Detect which cell encompasses the target text, then output its (x, y) center coordinate. 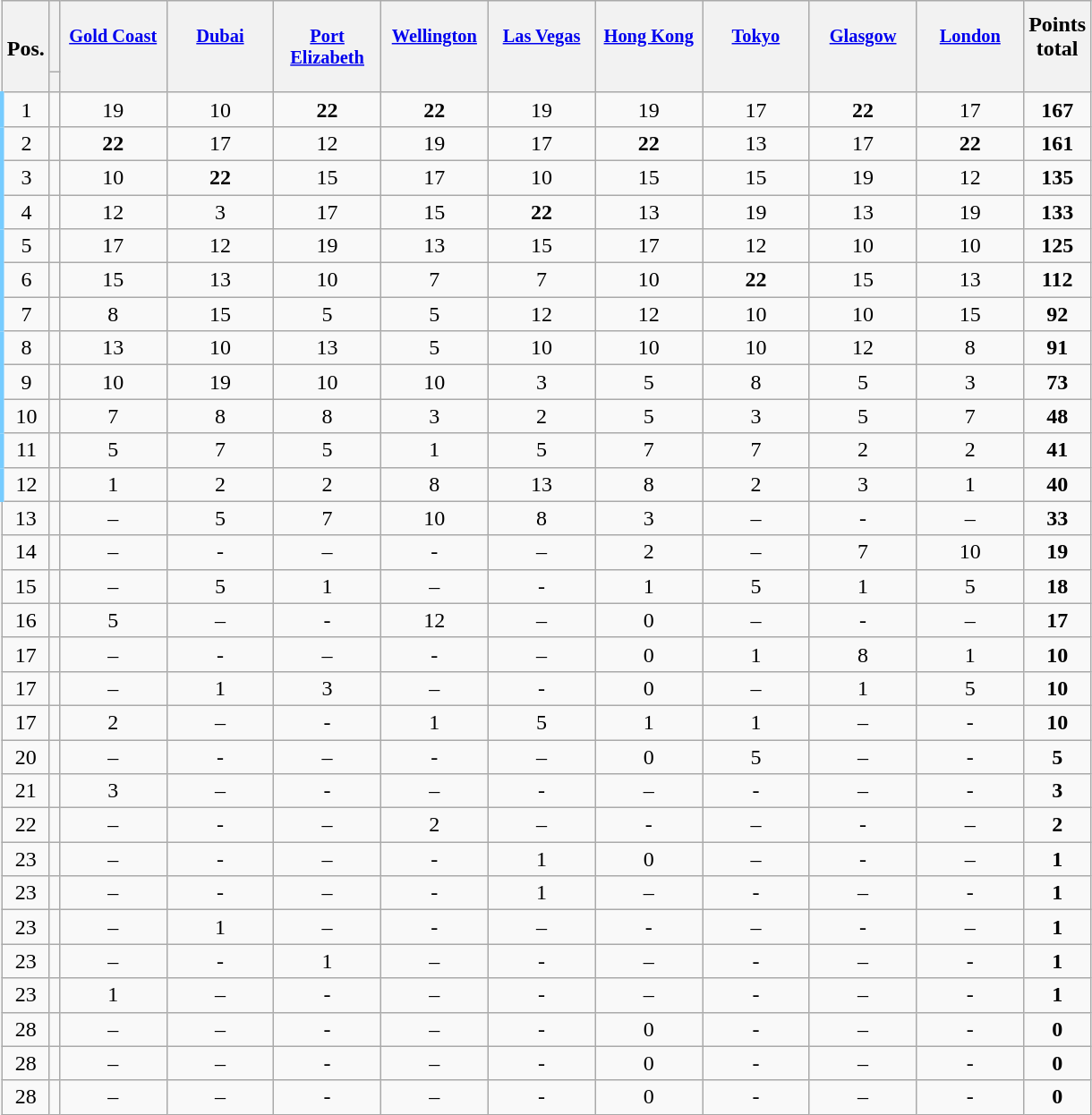
Pos. (25, 37)
Dubai (220, 37)
112 (1058, 280)
48 (1058, 416)
Gold Coast (113, 37)
40 (1058, 484)
Hong Kong (649, 37)
33 (1058, 518)
161 (1058, 143)
14 (25, 552)
Las Vegas (542, 37)
41 (1058, 450)
73 (1058, 382)
167 (1058, 109)
18 (1058, 586)
Wellington (434, 37)
133 (1058, 212)
91 (1058, 348)
Glasgow (863, 37)
London (970, 37)
92 (1058, 314)
21 (25, 791)
11 (25, 450)
Tokyo (756, 37)
Port Elizabeth (328, 37)
Pointstotal (1058, 37)
135 (1058, 177)
16 (25, 620)
20 (25, 756)
125 (1058, 246)
6 (25, 280)
9 (25, 382)
4 (25, 212)
